Locate the cell with the specified text and output its (X, Y) center coordinate. 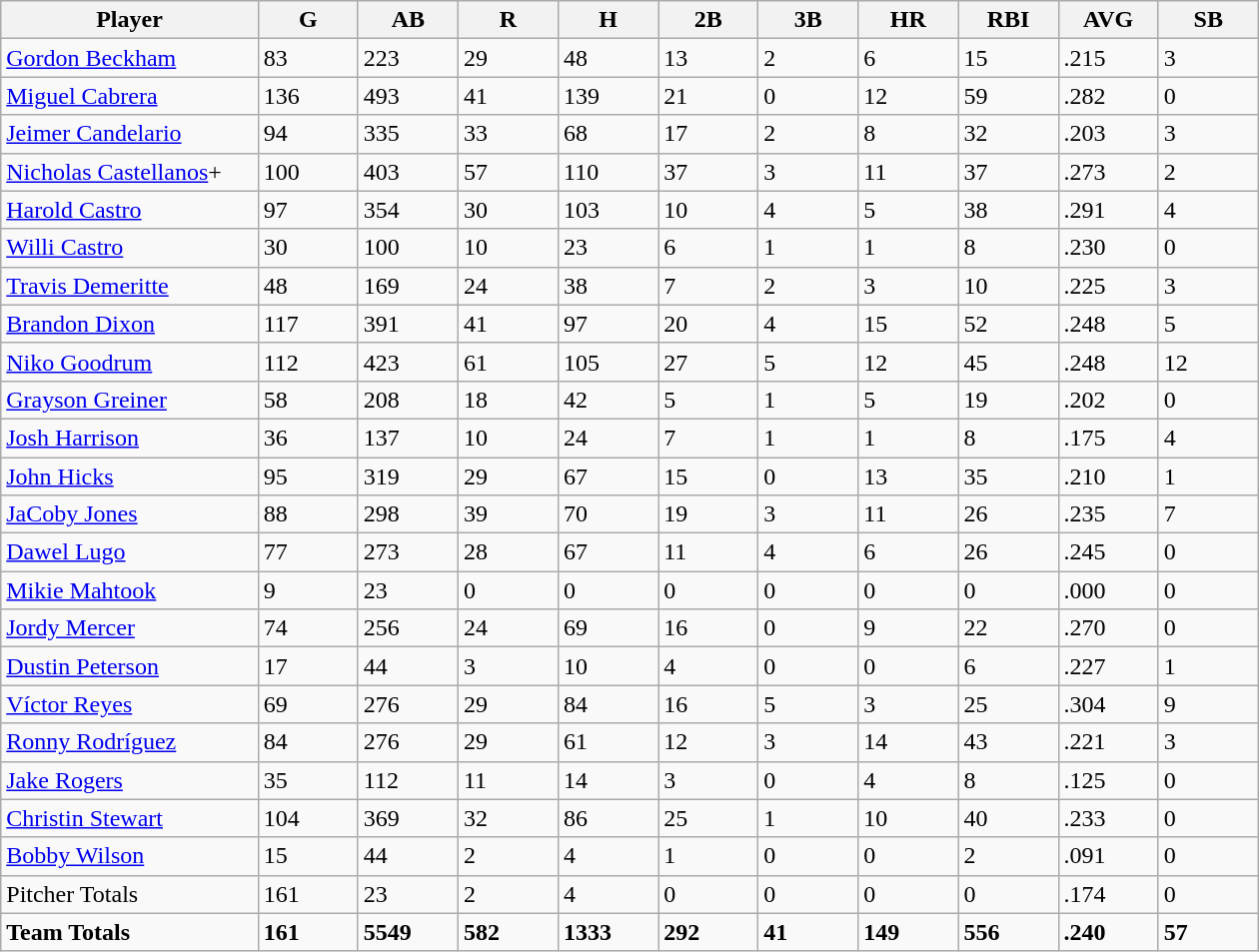
.240 (1108, 932)
136 (308, 96)
556 (1008, 932)
Jake Rogers (130, 780)
.291 (1108, 210)
Brandon Dixon (130, 324)
.227 (1108, 666)
292 (708, 932)
Niko Goodrum (130, 362)
.202 (1108, 400)
391 (408, 324)
.270 (1108, 628)
77 (308, 552)
Travis Demeritte (130, 286)
.225 (1108, 286)
.174 (1108, 894)
42 (609, 400)
137 (408, 438)
95 (308, 476)
5549 (408, 932)
2B (708, 20)
.203 (1108, 134)
403 (408, 172)
Willi Castro (130, 248)
20 (708, 324)
Bobby Wilson (130, 856)
.235 (1108, 514)
149 (908, 932)
298 (408, 514)
582 (508, 932)
18 (508, 400)
Christin Stewart (130, 818)
423 (408, 362)
58 (308, 400)
169 (408, 286)
Pitcher Totals (130, 894)
SB (1208, 20)
.273 (1108, 172)
.230 (1108, 248)
103 (609, 210)
HR (908, 20)
70 (609, 514)
Mikie Mahtook (130, 590)
21 (708, 96)
104 (308, 818)
G (308, 20)
.000 (1108, 590)
Gordon Beckham (130, 58)
74 (308, 628)
208 (408, 400)
319 (408, 476)
52 (1008, 324)
.091 (1108, 856)
354 (408, 210)
Nicholas Castellanos+ (130, 172)
335 (408, 134)
59 (1008, 96)
3B (808, 20)
27 (708, 362)
AB (408, 20)
H (609, 20)
JaCoby Jones (130, 514)
139 (609, 96)
Jeimer Candelario (130, 134)
Team Totals (130, 932)
Jordy Mercer (130, 628)
22 (1008, 628)
.215 (1108, 58)
Víctor Reyes (130, 704)
86 (609, 818)
.221 (1108, 742)
AVG (1108, 20)
.175 (1108, 438)
110 (609, 172)
John Hicks (130, 476)
223 (408, 58)
88 (308, 514)
45 (1008, 362)
493 (408, 96)
.245 (1108, 552)
Dawel Lugo (130, 552)
83 (308, 58)
Josh Harrison (130, 438)
273 (408, 552)
.233 (1108, 818)
Miguel Cabrera (130, 96)
Dustin Peterson (130, 666)
256 (408, 628)
33 (508, 134)
R (508, 20)
43 (1008, 742)
Player (130, 20)
RBI (1008, 20)
117 (308, 324)
68 (609, 134)
36 (308, 438)
94 (308, 134)
Ronny Rodríguez (130, 742)
40 (1008, 818)
39 (508, 514)
.304 (1108, 704)
369 (408, 818)
1333 (609, 932)
Harold Castro (130, 210)
28 (508, 552)
Grayson Greiner (130, 400)
105 (609, 362)
.125 (1108, 780)
.210 (1108, 476)
.282 (1108, 96)
